Search for the cell housing the specified text and yield its [x, y] center coordinate. 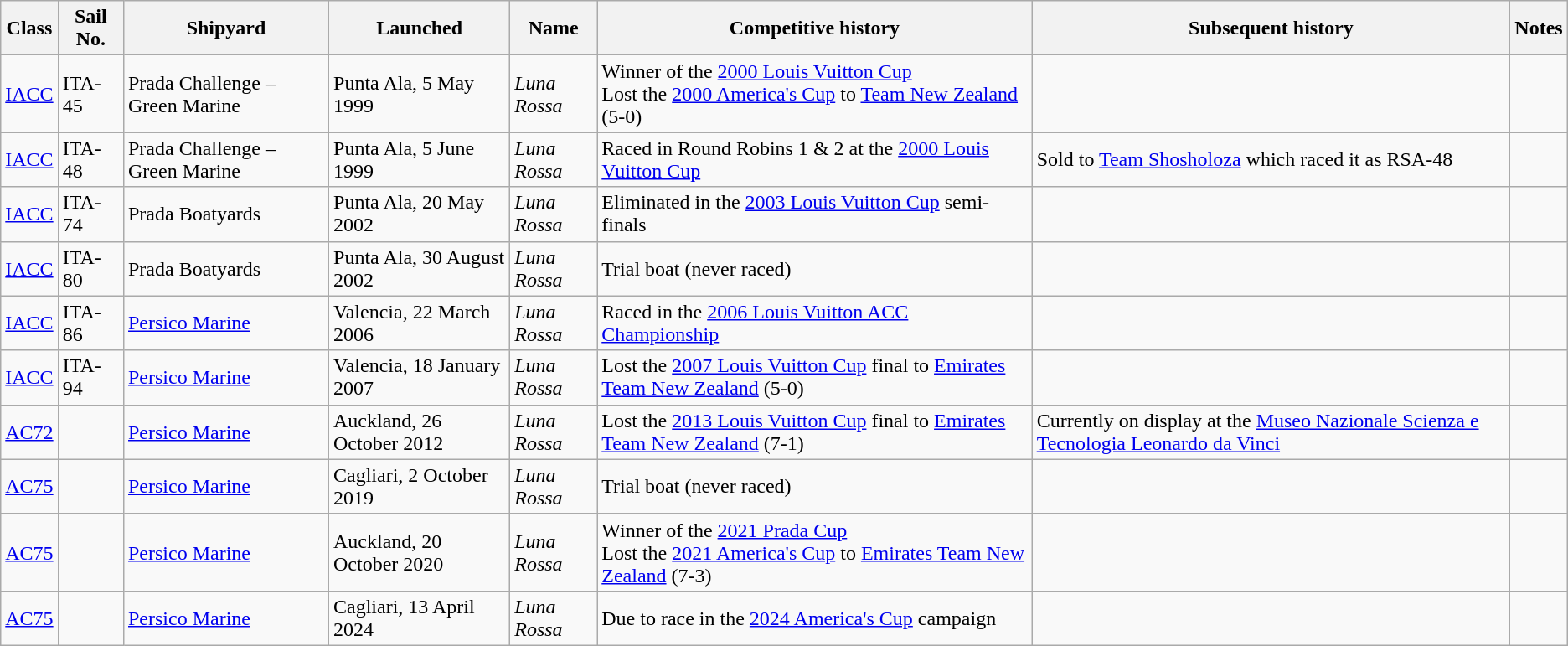
Cagliari, 2 October 2019 [420, 486]
Due to race in the 2024 America's Cup campaign [814, 618]
Eliminated in the 2003 Louis Vuitton Cup semi-finals [814, 214]
Valencia, 22 March 2006 [420, 323]
Punta Ala, 20 May 2002 [420, 214]
Lost the 2007 Louis Vuitton Cup final to Emirates Team New Zealand (5-0) [814, 377]
Raced in Round Robins 1 & 2 at the 2000 Louis Vuitton Cup [814, 159]
Currently on display at the Museo Nazionale Scienza e Tecnologia Leonardo da Vinci [1271, 432]
Winner of the 2000 Louis Vuitton CupLost the 2000 America's Cup to Team New Zealand (5-0) [814, 94]
Winner of the 2021 Prada CupLost the 2021 America's Cup to Emirates Team New Zealand (7-3) [814, 552]
Notes [1539, 28]
Auckland, 26 October 2012 [420, 432]
Name [554, 28]
Competitive history [814, 28]
Punta Ala, 30 August 2002 [420, 268]
ITA-48 [90, 159]
ITA-45 [90, 94]
Punta Ala, 5 May 1999 [420, 94]
Raced in the 2006 Louis Vuitton ACC Championship [814, 323]
Launched [420, 28]
Auckland, 20 October 2020 [420, 552]
ITA-86 [90, 323]
Cagliari, 13 April 2024 [420, 618]
ITA-94 [90, 377]
AC72 [29, 432]
Valencia, 18 January 2007 [420, 377]
Lost the 2013 Louis Vuitton Cup final to Emirates Team New Zealand (7-1) [814, 432]
ITA-74 [90, 214]
Class [29, 28]
Shipyard [226, 28]
Sail No. [90, 28]
Punta Ala, 5 June 1999 [420, 159]
Sold to Team Shosholoza which raced it as RSA-48 [1271, 159]
ITA-80 [90, 268]
Subsequent history [1271, 28]
